Extract the (x, y) coordinate from the center of the cell holding the provided text.  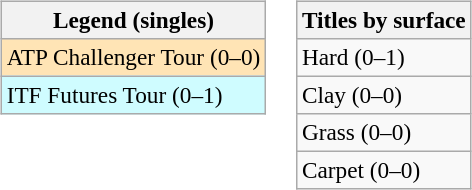
ITF Futures Tour (0–1) (133, 95)
Titles by surface (384, 20)
Clay (0–0) (384, 95)
Grass (0–0) (384, 133)
ATP Challenger Tour (0–0) (133, 57)
Carpet (0–0) (384, 171)
Hard (0–1) (384, 57)
Legend (singles) (133, 20)
